From the cell containing the given text, extract its center point as [X, Y] coordinate. 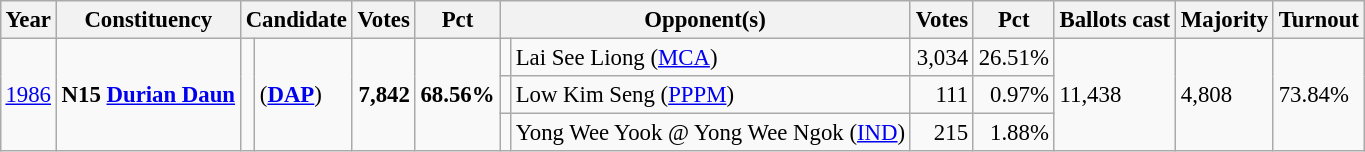
68.56% [458, 94]
11,438 [1114, 94]
Yong Wee Yook @ Yong Wee Ngok (IND) [710, 133]
Constituency [148, 20]
Year [28, 20]
7,842 [384, 94]
Lai See Liong (MCA) [710, 57]
Candidate [296, 20]
3,034 [942, 57]
Majority [1225, 20]
N15 Durian Daun [148, 94]
1986 [28, 94]
215 [942, 133]
(DAP) [304, 94]
Low Kim Seng (PPPM) [710, 95]
1.88% [1014, 133]
Opponent(s) [706, 20]
73.84% [1318, 94]
111 [942, 95]
Ballots cast [1114, 20]
0.97% [1014, 95]
4,808 [1225, 94]
26.51% [1014, 57]
Turnout [1318, 20]
